Search for the cell housing the specified text and yield its (x, y) center coordinate. 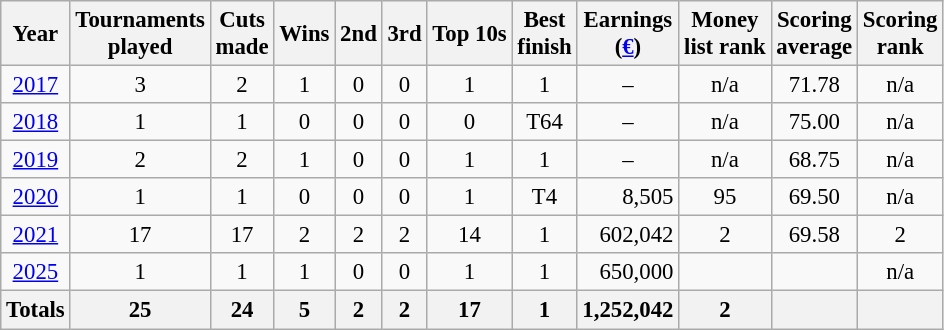
602,042 (628, 235)
Cuts made (242, 34)
14 (470, 235)
2019 (36, 160)
2025 (36, 273)
75.00 (814, 122)
69.50 (814, 197)
8,505 (628, 197)
Earnings(€) (628, 34)
Scoring average (814, 34)
T4 (544, 197)
Totals (36, 310)
Top 10s (470, 34)
Wins (304, 34)
3rd (404, 34)
68.75 (814, 160)
5 (304, 310)
3 (140, 85)
95 (725, 197)
2017 (36, 85)
650,000 (628, 273)
2nd (358, 34)
Money list rank (725, 34)
2021 (36, 235)
Tournaments played (140, 34)
71.78 (814, 85)
Best finish (544, 34)
2020 (36, 197)
2018 (36, 122)
Year (36, 34)
24 (242, 310)
25 (140, 310)
69.58 (814, 235)
T64 (544, 122)
Scoringrank (900, 34)
1,252,042 (628, 310)
